Locate the cell with the specified text and output its (x, y) center coordinate. 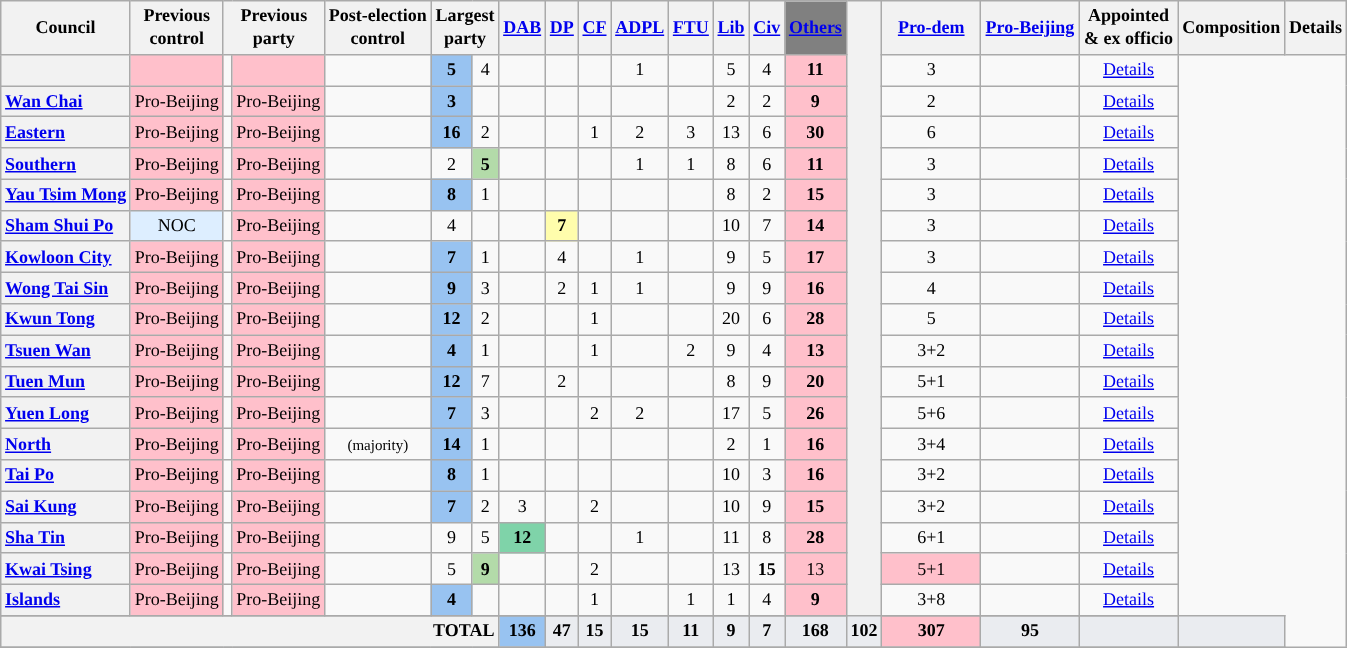
3+4 (932, 444)
Yuen Long (66, 412)
Council (66, 28)
Wong Tai Sin (66, 288)
North (66, 444)
Kowloon City (66, 256)
102 (864, 632)
Yau Tsim Mong (66, 194)
FTU (692, 28)
Tai Po (66, 476)
Sham Shui Po (66, 226)
Islands (66, 600)
Eastern (66, 132)
Tuen Mun (66, 382)
Sha Tin (66, 538)
Composition (1232, 28)
Kwai Tsing (66, 568)
6+1 (932, 538)
Largestparty (465, 28)
Appointed & ex officio (1128, 28)
NOC (176, 226)
(majority) (378, 444)
ADPL (640, 28)
5+6 (932, 412)
95 (1030, 632)
Post-electioncontrol (378, 28)
Civ (767, 28)
Tsuen Wan (66, 350)
307 (932, 632)
3+8 (932, 600)
26 (816, 412)
Previousparty (274, 28)
168 (816, 632)
Pro-dem (932, 28)
DAB (522, 28)
Sai Kung (66, 506)
DP (562, 28)
Others (816, 28)
Wan Chai (66, 102)
Lib (731, 28)
TOTAL (250, 632)
47 (562, 632)
136 (522, 632)
Previouscontrol (176, 28)
Southern (66, 164)
CF (594, 28)
30 (816, 132)
Kwun Tong (66, 320)
